Output the (X, Y) coordinate of the center of the cell containing the given text.  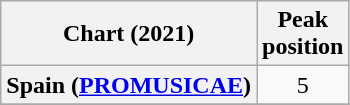
Peakposition (303, 34)
Chart (2021) (129, 34)
5 (303, 85)
Spain (PROMUSICAE) (129, 85)
